Search for the cell housing the specified text and yield its [X, Y] center coordinate. 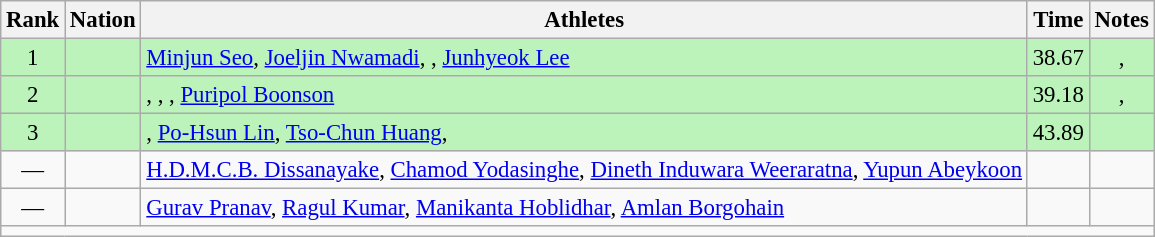
39.18 [1058, 95]
Nation [103, 20]
Athletes [584, 20]
2 [33, 95]
Rank [33, 20]
, , , Puripol Boonson [584, 95]
1 [33, 58]
43.89 [1058, 133]
, Po-Hsun Lin, Tso-Chun Huang, [584, 133]
3 [33, 133]
H.D.M.C.B. Dissanayake, Chamod Yodasinghe, Dineth Induwara Weeraratna, Yupun Abeykoon [584, 170]
38.67 [1058, 58]
Minjun Seo, Joeljin Nwamadi, , Junhyeok Lee [584, 58]
Time [1058, 20]
Gurav Pranav, Ragul Kumar, Manikanta Hoblidhar, Amlan Borgohain [584, 208]
Notes [1122, 20]
